Extract the [X, Y] coordinate from the center of the cell holding the provided text.  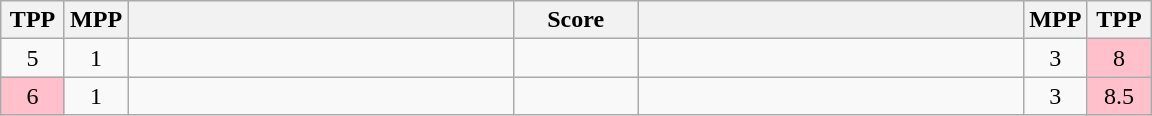
5 [33, 58]
8 [1119, 58]
Score [576, 20]
8.5 [1119, 96]
6 [33, 96]
